Pinpoint the cell where the given text exists, returning its (x, y) midpoint coordinate. 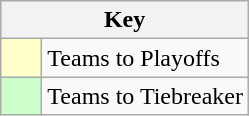
Teams to Playoffs (146, 58)
Key (125, 20)
Teams to Tiebreaker (146, 96)
